For the text-containing cell, return its midpoint in [X, Y] coordinate format. 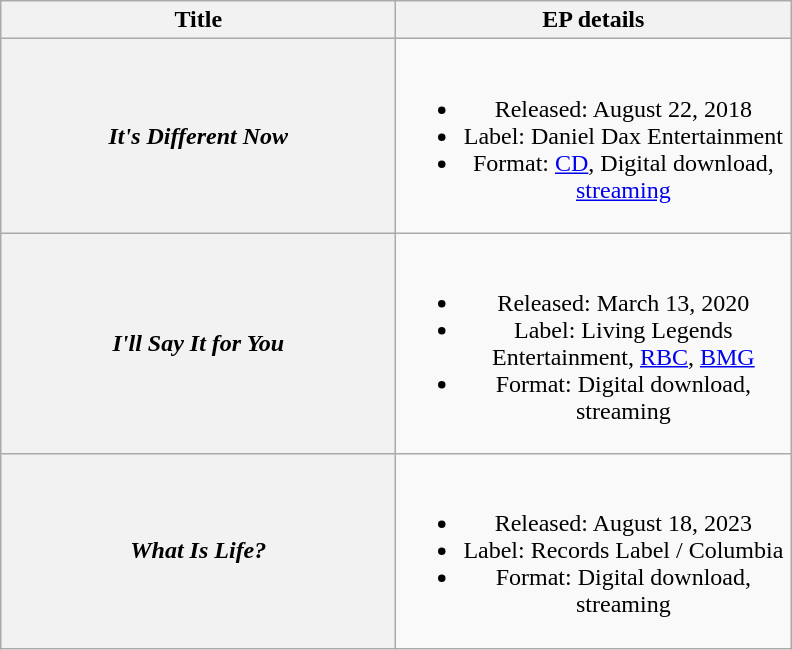
Released: August 18, 2023Label: Records Label / ColumbiaFormat: Digital download, streaming [594, 551]
Title [198, 20]
It's Different Now [198, 136]
What Is Life? [198, 551]
Released: March 13, 2020Label: Living Legends Entertainment, RBC, BMGFormat: Digital download, streaming [594, 344]
EP details [594, 20]
Released: August 22, 2018Label: Daniel Dax EntertainmentFormat: CD, Digital download, streaming [594, 136]
I'll Say It for You [198, 344]
